Output the (x, y) coordinate of the center of the cell containing the given text.  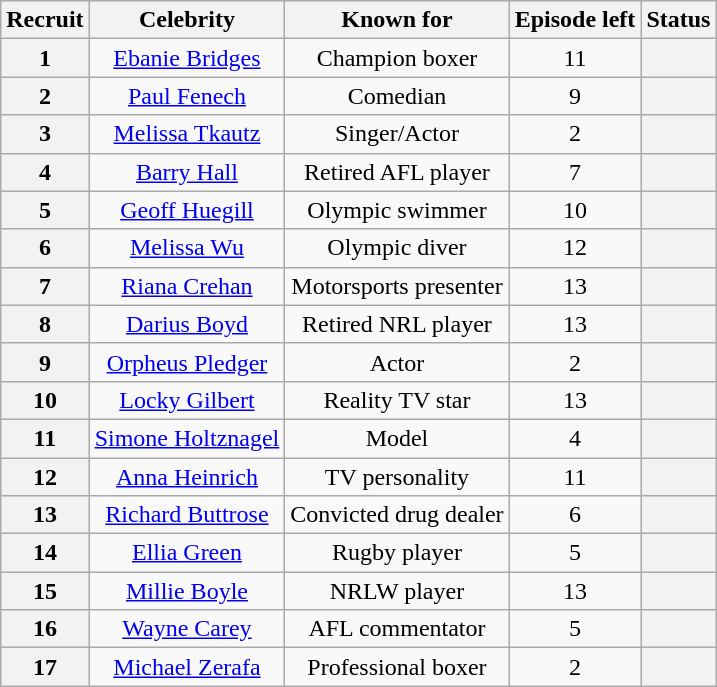
Status (678, 20)
Melissa Wu (187, 248)
1 (45, 58)
Champion boxer (397, 58)
8 (45, 324)
Ellia Green (187, 553)
Episode left (575, 20)
Orpheus Pledger (187, 362)
17 (45, 667)
Paul Fenech (187, 96)
Geoff Huegill (187, 210)
Recruit (45, 20)
Darius Boyd (187, 324)
Singer/Actor (397, 134)
Model (397, 438)
Comedian (397, 96)
Richard Buttrose (187, 515)
Professional boxer (397, 667)
14 (45, 553)
NRLW player (397, 591)
16 (45, 629)
Retired AFL player (397, 172)
Melissa Tkautz (187, 134)
AFL commentator (397, 629)
TV personality (397, 477)
Barry Hall (187, 172)
15 (45, 591)
Known for (397, 20)
Reality TV star (397, 400)
Locky Gilbert (187, 400)
Riana Crehan (187, 286)
Ebanie Bridges (187, 58)
Rugby player (397, 553)
Motorsports presenter (397, 286)
Retired NRL player (397, 324)
Anna Heinrich (187, 477)
Actor (397, 362)
Olympic diver (397, 248)
Olympic swimmer (397, 210)
Michael Zerafa (187, 667)
Millie Boyle (187, 591)
3 (45, 134)
Convicted drug dealer (397, 515)
Simone Holtznagel (187, 438)
Celebrity (187, 20)
Wayne Carey (187, 629)
